Output the [X, Y] coordinate of the center of the cell containing the given text.  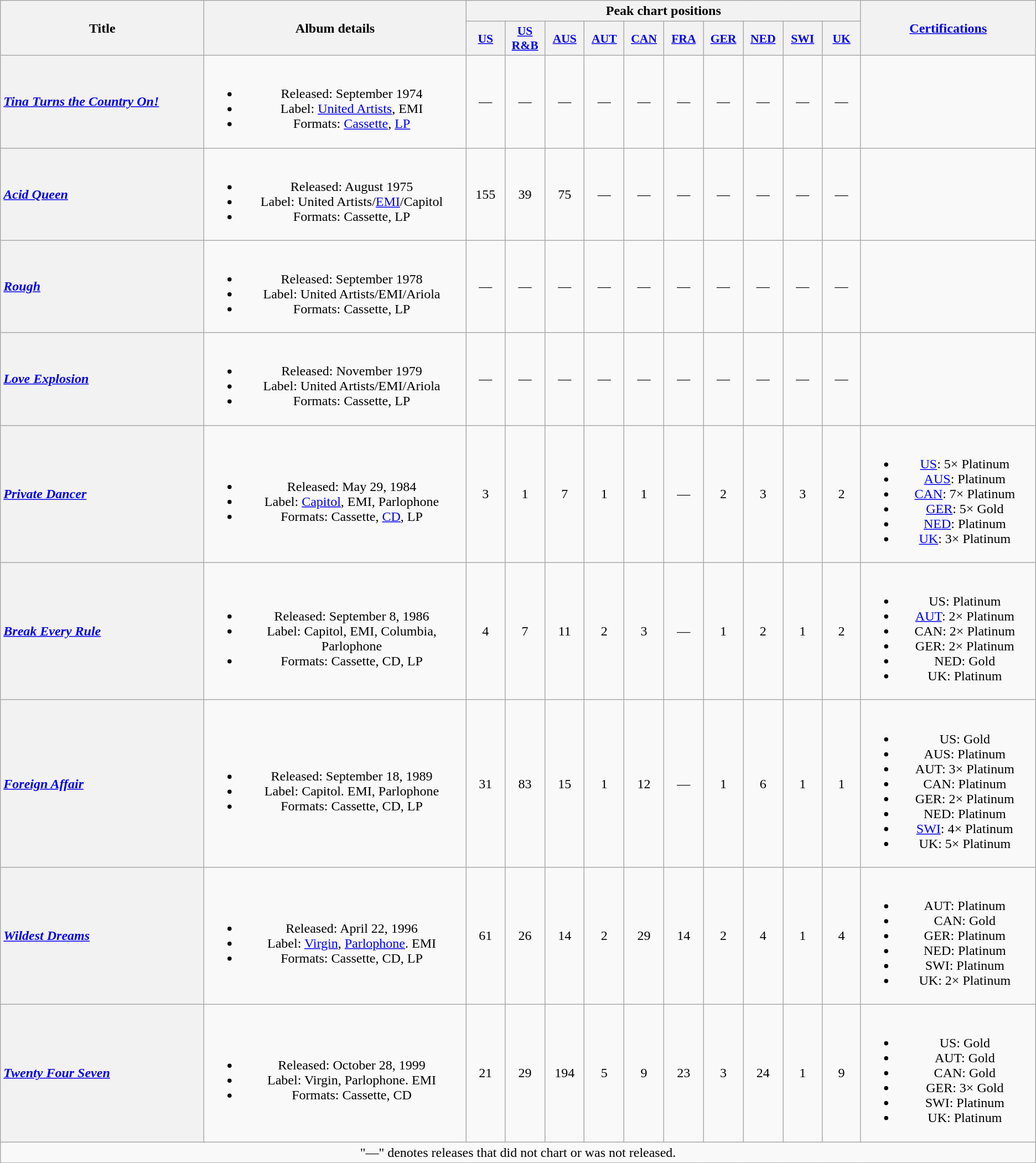
31 [485, 783]
Twenty Four Seven [102, 1073]
75 [564, 194]
Released: April 22, 1996Label: Virgin, Parlophone. EMIFormats: Cassette, CD, LP [335, 935]
39 [525, 194]
Title [102, 28]
CAN [644, 39]
6 [763, 783]
AUT: PlatinumCAN: GoldGER: PlatinumNED: PlatinumSWI: PlatinumUK: 2× Platinum [948, 935]
Love Explosion [102, 379]
5 [604, 1073]
US [485, 39]
Released: October 28, 1999Label: Virgin, Parlophone. EMIFormats: Cassette, CD [335, 1073]
12 [644, 783]
61 [485, 935]
Rough [102, 287]
Certifications [948, 28]
23 [684, 1073]
Released: August 1975Label: United Artists/EMI/CapitolFormats: Cassette, LP [335, 194]
Released: September 8, 1986Label: Capitol, EMI, Columbia, ParlophoneFormats: Cassette, CD, LP [335, 631]
Released: November 1979Label: United Artists/EMI/AriolaFormats: Cassette, LP [335, 379]
Foreign Affair [102, 783]
26 [525, 935]
21 [485, 1073]
AUS [564, 39]
Private Dancer [102, 494]
Released: September 1974Label: United Artists, EMIFormats: Cassette, LP [335, 102]
NED [763, 39]
GER [723, 39]
Album details [335, 28]
UK [842, 39]
Tina Turns the Country On! [102, 102]
Acid Queen [102, 194]
Released: September 18, 1989Label: Capitol. EMI, ParlophoneFormats: Cassette, CD, LP [335, 783]
SWI [802, 39]
"—" denotes releases that did not chart or was not released. [518, 1152]
24 [763, 1073]
Released: May 29, 1984Label: Capitol, EMI, ParlophoneFormats: Cassette, CD, LP [335, 494]
Peak chart positions [663, 11]
155 [485, 194]
11 [564, 631]
US: GoldAUS: PlatinumAUT: 3× PlatinumCAN: PlatinumGER: 2× PlatinumNED: PlatinumSWI: 4× PlatinumUK: 5× Platinum [948, 783]
Wildest Dreams [102, 935]
US: GoldAUT: GoldCAN: GoldGER: 3× GoldSWI: PlatinumUK: Platinum [948, 1073]
AUT [604, 39]
FRA [684, 39]
Released: September 1978Label: United Artists/EMI/AriolaFormats: Cassette, LP [335, 287]
Break Every Rule [102, 631]
US: PlatinumAUT: 2× PlatinumCAN: 2× PlatinumGER: 2× PlatinumNED: GoldUK: Platinum [948, 631]
US R&B [525, 39]
194 [564, 1073]
US: 5× PlatinumAUS: PlatinumCAN: 7× PlatinumGER: 5× GoldNED: PlatinumUK: 3× Platinum [948, 494]
83 [525, 783]
15 [564, 783]
